Find where the given text appears and provide that cell's center as [X, Y] coordinate. 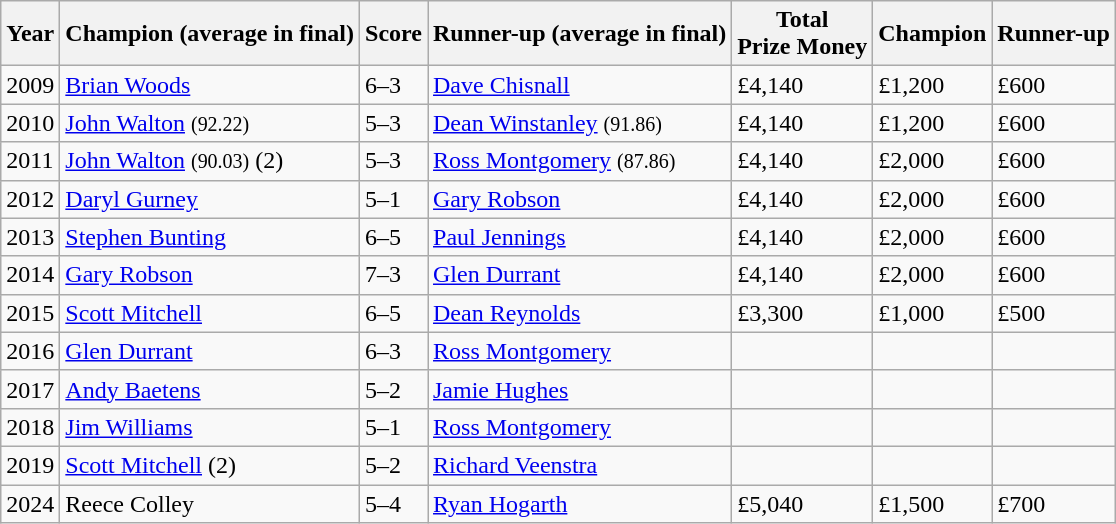
Jamie Hughes [580, 389]
5–4 [394, 503]
Ryan Hogarth [580, 503]
2010 [30, 123]
2015 [30, 313]
Reece Colley [210, 503]
2024 [30, 503]
Daryl Gurney [210, 199]
2017 [30, 389]
Score [394, 34]
Year [30, 34]
Brian Woods [210, 85]
Champion (average in final) [210, 34]
Paul Jennings [580, 237]
£700 [1054, 503]
Ross Montgomery (87.86) [580, 161]
Dean Winstanley (91.86) [580, 123]
John Walton (92.22) [210, 123]
Runner-up [1054, 34]
2018 [30, 427]
7–3 [394, 275]
2013 [30, 237]
Scott Mitchell [210, 313]
£3,300 [802, 313]
TotalPrize Money [802, 34]
John Walton (90.03) (2) [210, 161]
Stephen Bunting [210, 237]
£500 [1054, 313]
£5,040 [802, 503]
Dave Chisnall [580, 85]
2009 [30, 85]
2014 [30, 275]
Jim Williams [210, 427]
Champion [932, 34]
Richard Veenstra [580, 465]
Scott Mitchell (2) [210, 465]
Andy Baetens [210, 389]
Runner-up (average in final) [580, 34]
£1,000 [932, 313]
2012 [30, 199]
£1,500 [932, 503]
Dean Reynolds [580, 313]
2019 [30, 465]
2016 [30, 351]
2011 [30, 161]
